Identify which cell holds the provided text, then report its [X, Y] central coordinate. 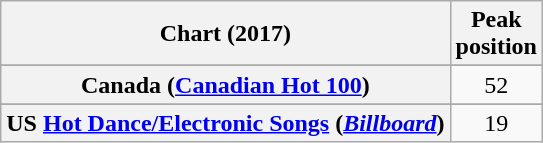
Peakposition [496, 34]
Canada (Canadian Hot 100) [226, 85]
19 [496, 123]
52 [496, 85]
Chart (2017) [226, 34]
US Hot Dance/Electronic Songs (Billboard) [226, 123]
